Locate the cell with the specified text and output its (x, y) center coordinate. 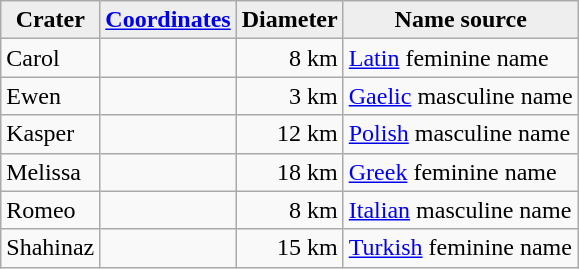
15 km (290, 248)
Crater (50, 20)
Latin feminine name (460, 58)
3 km (290, 96)
Coordinates (168, 20)
Italian masculine name (460, 210)
Polish masculine name (460, 134)
Kasper (50, 134)
Melissa (50, 172)
12 km (290, 134)
Ewen (50, 96)
Carol (50, 58)
Shahinaz (50, 248)
Romeo (50, 210)
Name source (460, 20)
Turkish feminine name (460, 248)
18 km (290, 172)
Greek feminine name (460, 172)
Gaelic masculine name (460, 96)
Diameter (290, 20)
